Find where the given text appears and provide that cell's center as [x, y] coordinate. 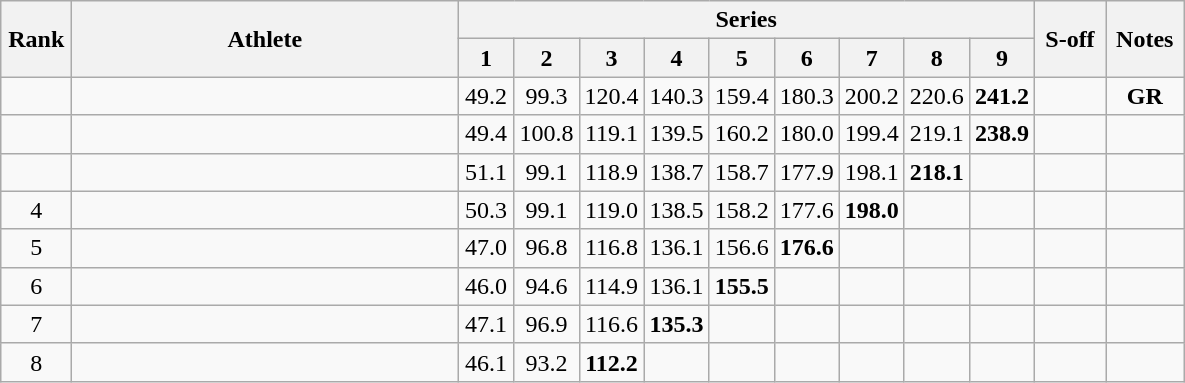
138.5 [676, 210]
49.2 [486, 96]
241.2 [1002, 96]
93.2 [546, 362]
94.6 [546, 286]
176.6 [806, 248]
139.5 [676, 134]
Notes [1146, 39]
S-off [1070, 39]
99.3 [546, 96]
220.6 [936, 96]
2 [546, 58]
180.3 [806, 96]
47.0 [486, 248]
49.4 [486, 134]
158.2 [742, 210]
180.0 [806, 134]
114.9 [612, 286]
159.4 [742, 96]
120.4 [612, 96]
96.9 [546, 324]
9 [1002, 58]
177.6 [806, 210]
218.1 [936, 172]
198.1 [872, 172]
47.1 [486, 324]
50.3 [486, 210]
156.6 [742, 248]
119.1 [612, 134]
219.1 [936, 134]
135.3 [676, 324]
177.9 [806, 172]
Series [746, 20]
140.3 [676, 96]
158.7 [742, 172]
138.7 [676, 172]
116.8 [612, 248]
160.2 [742, 134]
46.1 [486, 362]
112.2 [612, 362]
118.9 [612, 172]
Rank [36, 39]
238.9 [1002, 134]
198.0 [872, 210]
200.2 [872, 96]
116.6 [612, 324]
119.0 [612, 210]
3 [612, 58]
1 [486, 58]
155.5 [742, 286]
51.1 [486, 172]
GR [1146, 96]
Athlete [265, 39]
199.4 [872, 134]
100.8 [546, 134]
96.8 [546, 248]
46.0 [486, 286]
